Locate the cell with the specified text and output its [X, Y] center coordinate. 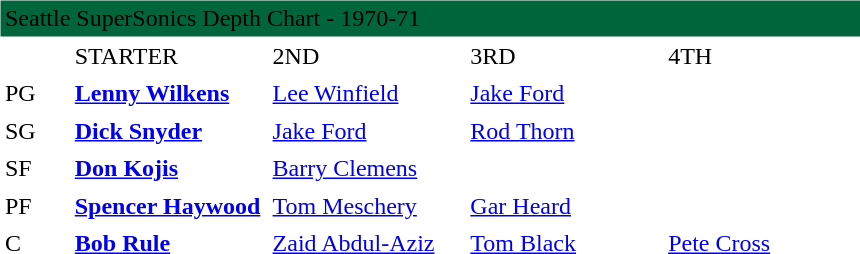
SG [34, 131]
Seattle SuperSonics Depth Chart - 1970-71 [430, 18]
Barry Clemens [366, 168]
4TH [762, 56]
STARTER [168, 56]
3RD [564, 56]
Rod Thorn [564, 131]
Don Kojis [168, 168]
2ND [366, 56]
PF [34, 206]
Lenny Wilkens [168, 94]
Spencer Haywood [168, 206]
Gar Heard [564, 206]
Lee Winfield [366, 94]
Tom Meschery [366, 206]
PG [34, 94]
SF [34, 168]
Dick Snyder [168, 131]
